Return the (x, y) coordinate for the center point of the cell that contains the specified text.  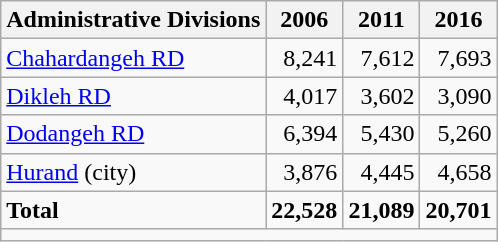
4,017 (304, 96)
5,260 (458, 134)
2011 (382, 20)
7,612 (382, 58)
8,241 (304, 58)
Dikleh RD (134, 96)
2006 (304, 20)
3,602 (382, 96)
4,658 (458, 172)
2016 (458, 20)
3,876 (304, 172)
5,430 (382, 134)
Total (134, 210)
Chahardangeh RD (134, 58)
Administrative Divisions (134, 20)
3,090 (458, 96)
7,693 (458, 58)
Dodangeh RD (134, 134)
22,528 (304, 210)
6,394 (304, 134)
21,089 (382, 210)
Hurand (city) (134, 172)
20,701 (458, 210)
4,445 (382, 172)
